Find where the given text appears and provide that cell's center as (X, Y) coordinate. 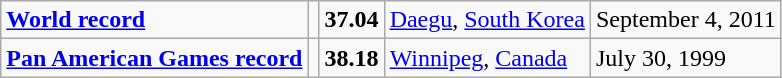
37.04 (352, 20)
Daegu, South Korea (487, 20)
Pan American Games record (154, 58)
World record (154, 20)
July 30, 1999 (686, 58)
September 4, 2011 (686, 20)
38.18 (352, 58)
Winnipeg, Canada (487, 58)
